Return [x, y] of the center of cell containing provided text 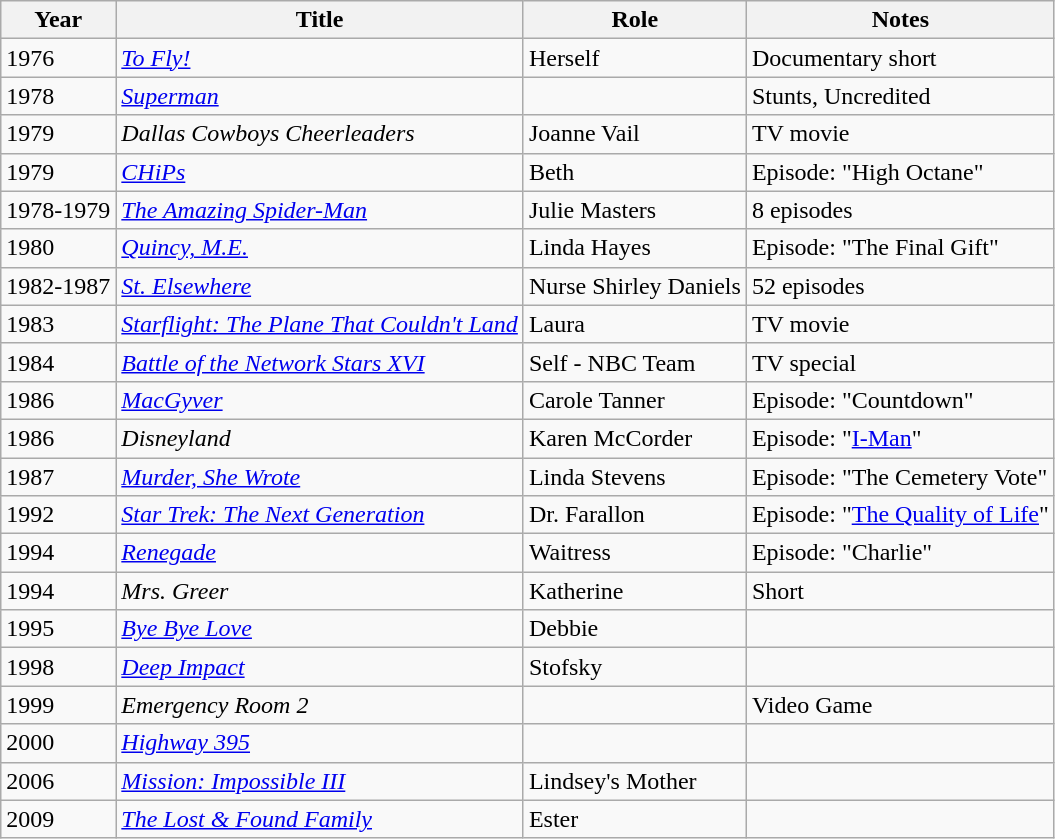
Episode: "The Quality of Life" [900, 515]
Carole Tanner [634, 400]
1984 [58, 362]
Karen McCorder [634, 438]
Quincy, M.E. [320, 248]
Episode: "The Final Gift" [900, 248]
Video Game [900, 705]
Highway 395 [320, 743]
Ester [634, 819]
Linda Stevens [634, 477]
Murder, She Wrote [320, 477]
1982-1987 [58, 286]
Nurse Shirley Daniels [634, 286]
2006 [58, 781]
2000 [58, 743]
Notes [900, 20]
Documentary short [900, 58]
Role [634, 20]
Mission: Impossible III [320, 781]
2009 [58, 819]
52 episodes [900, 286]
8 episodes [900, 210]
The Lost & Found Family [320, 819]
Dallas Cowboys Cheerleaders [320, 134]
CHiPs [320, 172]
Disneyland [320, 438]
1999 [58, 705]
1992 [58, 515]
Lindsey's Mother [634, 781]
Waitress [634, 553]
Emergency Room 2 [320, 705]
Short [900, 591]
Year [58, 20]
Herself [634, 58]
Debbie [634, 629]
1983 [58, 324]
1978-1979 [58, 210]
1998 [58, 667]
Mrs. Greer [320, 591]
TV special [900, 362]
Beth [634, 172]
Joanne Vail [634, 134]
St. Elsewhere [320, 286]
1976 [58, 58]
Episode: "High Octane" [900, 172]
Episode: "The Cemetery Vote" [900, 477]
Deep Impact [320, 667]
Title [320, 20]
Renegade [320, 553]
The Amazing Spider-Man [320, 210]
Self - NBC Team [634, 362]
Linda Hayes [634, 248]
Bye Bye Love [320, 629]
Episode: "I-Man" [900, 438]
1980 [58, 248]
Dr. Farallon [634, 515]
1995 [58, 629]
Katherine [634, 591]
To Fly! [320, 58]
Superman [320, 96]
Episode: "Charlie" [900, 553]
Battle of the Network Stars XVI [320, 362]
Episode: "Countdown" [900, 400]
Stunts, Uncredited [900, 96]
Laura [634, 324]
Julie Masters [634, 210]
1978 [58, 96]
Star Trek: The Next Generation [320, 515]
MacGyver [320, 400]
Stofsky [634, 667]
1987 [58, 477]
Starflight: The Plane That Couldn't Land [320, 324]
